Determine the (X, Y) coordinate at the center of the cell enclosing the given text.  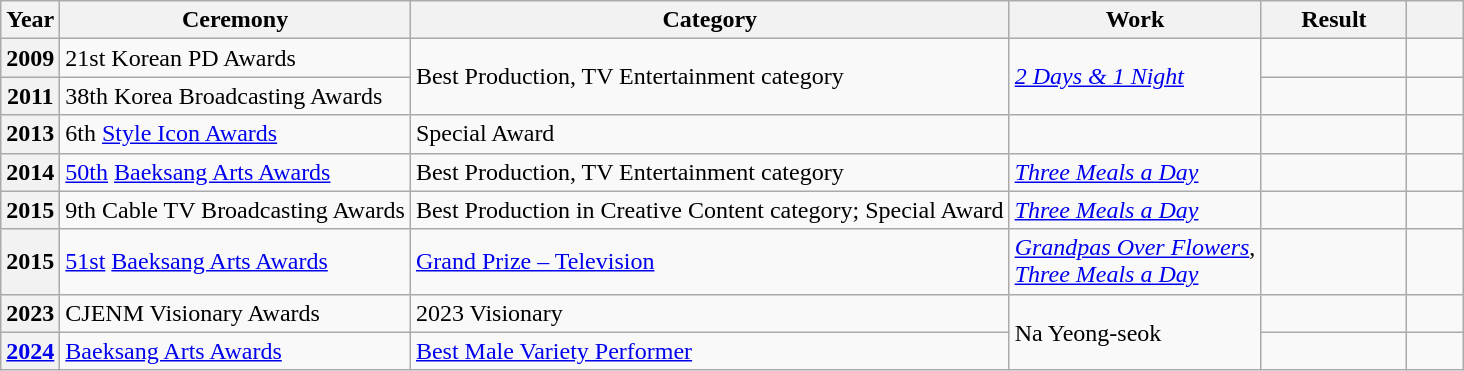
2014 (30, 172)
Special Award (710, 134)
Work (1135, 20)
51st Baeksang Arts Awards (236, 262)
50th Baeksang Arts Awards (236, 172)
6th Style Icon Awards (236, 134)
Best Male Variety Performer (710, 351)
2011 (30, 96)
Ceremony (236, 20)
21st Korean PD Awards (236, 58)
Result (1334, 20)
Best Production in Creative Content category; Special Award (710, 210)
2013 (30, 134)
38th Korea Broadcasting Awards (236, 96)
2 Days & 1 Night (1135, 77)
Na Yeong-seok (1135, 332)
CJENM Visionary Awards (236, 313)
Category (710, 20)
2023 Visionary (710, 313)
2024 (30, 351)
Year (30, 20)
Grandpas Over Flowers,Three Meals a Day (1135, 262)
9th Cable TV Broadcasting Awards (236, 210)
2009 (30, 58)
Grand Prize – Television (710, 262)
Baeksang Arts Awards (236, 351)
2023 (30, 313)
